Output the (X, Y) coordinate of the center of the cell containing the given text.  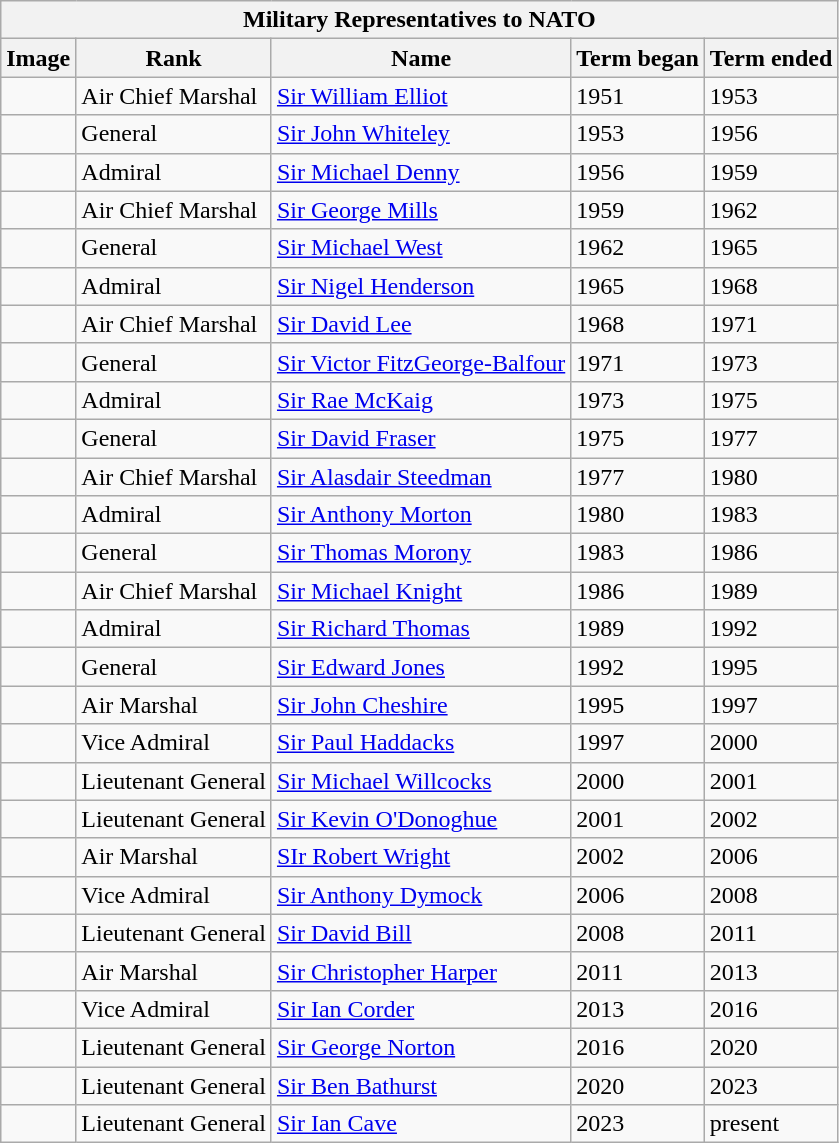
Image (38, 58)
Sir Ian Corder (420, 1009)
Sir Rae McKaig (420, 400)
Sir David Fraser (420, 438)
Term began (638, 58)
Sir William Elliot (420, 96)
Term ended (771, 58)
Rank (174, 58)
Sir Edward Jones (420, 667)
Sir Alasdair Steedman (420, 477)
Sir Ian Cave (420, 1124)
Sir Richard Thomas (420, 629)
Sir Michael Knight (420, 591)
present (771, 1124)
Sir George Norton (420, 1047)
Sir Victor FitzGeorge-Balfour (420, 362)
Military Representatives to NATO (420, 20)
Sir Thomas Morony (420, 553)
Sir Anthony Dymock (420, 895)
Sir Christopher Harper (420, 971)
Sir David Lee (420, 324)
Sir Anthony Morton (420, 515)
Sir John Whiteley (420, 134)
Sir Kevin O'Donoghue (420, 819)
Sir Michael Denny (420, 172)
Sir David Bill (420, 933)
Sir George Mills (420, 210)
Sir Nigel Henderson (420, 286)
1951 (638, 96)
Sir Michael West (420, 248)
Sir John Cheshire (420, 705)
Sir Ben Bathurst (420, 1085)
Sir Paul Haddacks (420, 743)
SIr Robert Wright (420, 857)
Name (420, 58)
Sir Michael Willcocks (420, 781)
